Output the [X, Y] coordinate of the center of the cell containing the given text.  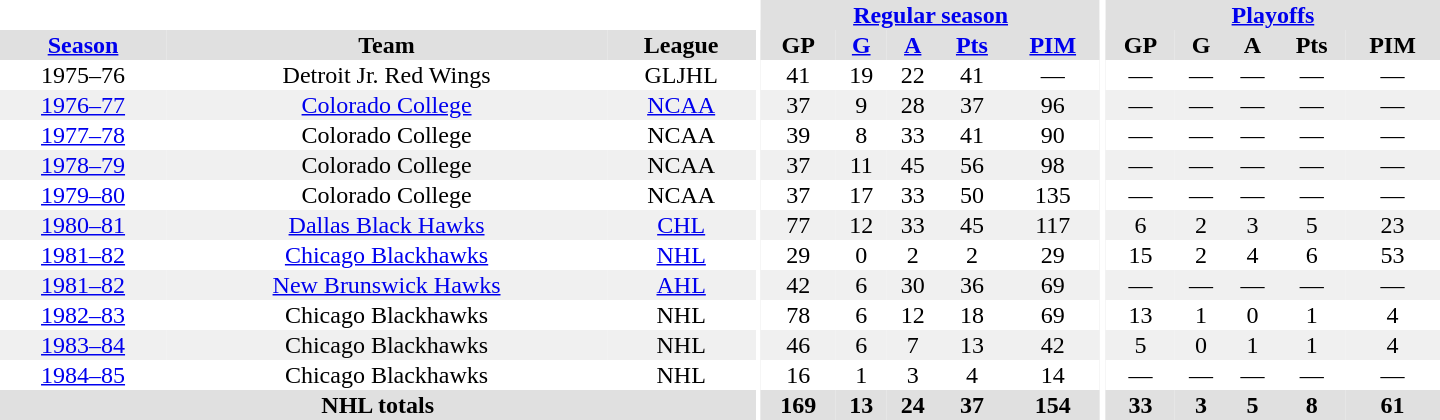
18 [972, 315]
28 [913, 105]
56 [972, 165]
1984–85 [83, 375]
1979–80 [83, 195]
117 [1052, 225]
Regular season [930, 15]
7 [913, 345]
AHL [681, 285]
30 [913, 285]
14 [1052, 375]
77 [798, 225]
19 [861, 75]
GLJHL [681, 75]
Season [83, 45]
24 [913, 405]
1982–83 [83, 315]
Detroit Jr. Red Wings [386, 75]
98 [1052, 165]
Team [386, 45]
1978–79 [83, 165]
46 [798, 345]
135 [1052, 195]
Dallas Black Hawks [386, 225]
169 [798, 405]
1975–76 [83, 75]
1980–81 [83, 225]
New Brunswick Hawks [386, 285]
61 [1392, 405]
23 [1392, 225]
League [681, 45]
39 [798, 135]
50 [972, 195]
16 [798, 375]
9 [861, 105]
15 [1140, 255]
36 [972, 285]
154 [1052, 405]
53 [1392, 255]
1983–84 [83, 345]
96 [1052, 105]
1976–77 [83, 105]
22 [913, 75]
1977–78 [83, 135]
78 [798, 315]
Playoffs [1273, 15]
CHL [681, 225]
11 [861, 165]
NHL totals [378, 405]
17 [861, 195]
90 [1052, 135]
